Pinpoint the cell where the given text exists, returning its (X, Y) midpoint coordinate. 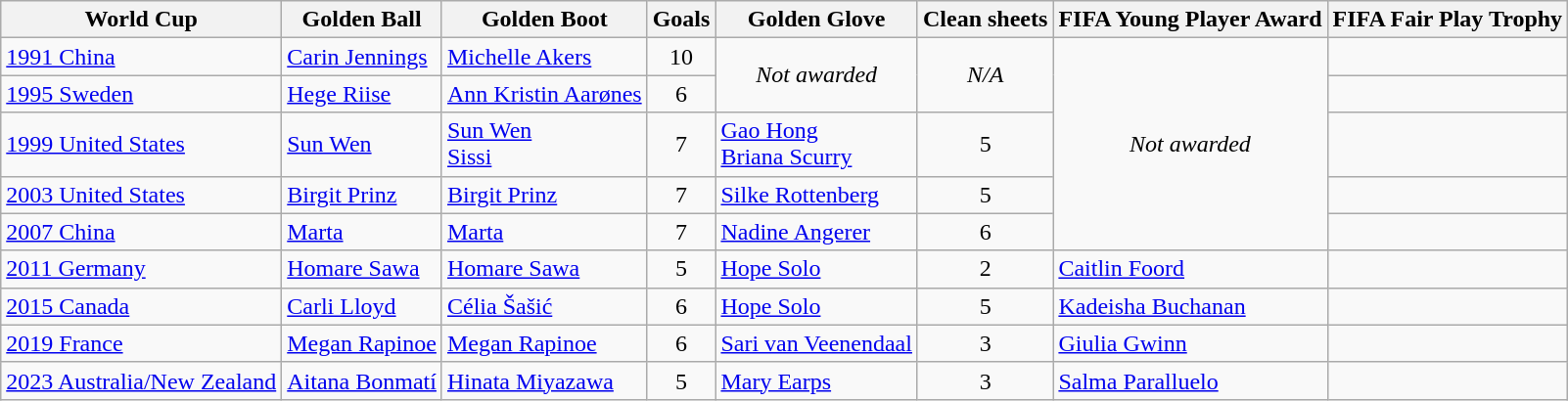
N/A (985, 75)
Sun Wen Sissi (544, 145)
Sun Wen (362, 145)
2011 Germany (141, 269)
2003 United States (141, 195)
FIFA Young Player Award (1190, 20)
Caitlin Foord (1190, 269)
Gao Hong Briana Scurry (816, 145)
Salma Paralluelo (1190, 380)
1995 Sweden (141, 94)
Clean sheets (985, 20)
2023 Australia/New Zealand (141, 380)
FIFA Fair Play Trophy (1448, 20)
2019 France (141, 343)
Hege Riise (362, 94)
Aitana Bonmatí (362, 380)
Carli Lloyd (362, 306)
Goals (681, 20)
1999 United States (141, 145)
World Cup (141, 20)
Nadine Angerer (816, 232)
1991 China (141, 57)
2007 China (141, 232)
Carin Jennings (362, 57)
2015 Canada (141, 306)
Célia Šašić (544, 306)
Hinata Miyazawa (544, 380)
Kadeisha Buchanan (1190, 306)
Michelle Akers (544, 57)
Mary Earps (816, 380)
Ann Kristin Aarønes (544, 94)
Silke Rottenberg (816, 195)
10 (681, 57)
Golden Ball (362, 20)
2 (985, 269)
Sari van Veenendaal (816, 343)
Giulia Gwinn (1190, 343)
Golden Glove (816, 20)
Golden Boot (544, 20)
